From the cell containing the given text, extract its center point as [x, y] coordinate. 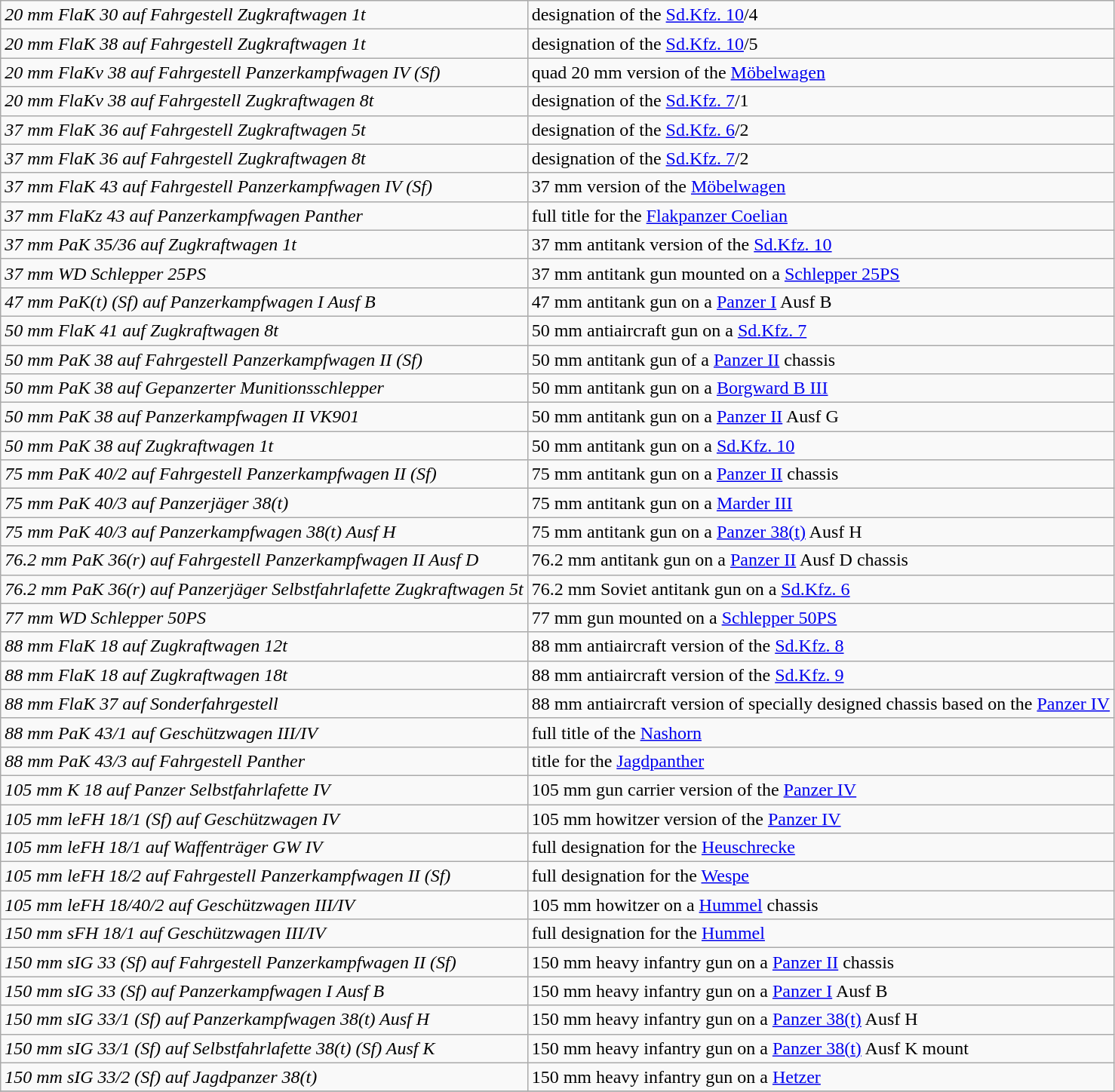
50 mm antitank gun of a Panzer II chassis [821, 360]
150 mm heavy infantry gun on a Panzer 38(t) Ausf K mount [821, 1048]
88 mm PaK 43/1 auf Geschützwagen III/IV [264, 732]
designation of the Sd.Kfz. 10/4 [821, 15]
20 mm FlaK 38 auf Fahrgestell Zugkraftwagen 1t [264, 44]
50 mm FlaK 41 auf Zugkraftwagen 8t [264, 330]
37 mm antitank gun mounted on a Schlepper 25PS [821, 273]
88 mm antiaircraft version of specially designed chassis based on the Panzer IV [821, 704]
37 mm FlaK 43 auf Fahrgestell Panzerkampfwagen IV (Sf) [264, 187]
150 mm sFH 18/1 auf Geschützwagen III/IV [264, 934]
105 mm leFH 18/40/2 auf Geschützwagen III/IV [264, 905]
88 mm FlaK 37 auf Sonderfahrgestell [264, 704]
77 mm WD Schlepper 50PS [264, 618]
105 mm leFH 18/1 auf Waffenträger GW IV [264, 848]
105 mm leFH 18/2 auf Fahrgestell Panzerkampfwagen II (Sf) [264, 876]
37 mm WD Schlepper 25PS [264, 273]
105 mm leFH 18/1 (Sf) auf Geschützwagen IV [264, 818]
150 mm heavy infantry gun on a Panzer II chassis [821, 962]
20 mm FlaKv 38 auf Fahrgestell Panzerkampfwagen IV (Sf) [264, 72]
designation of the Sd.Kfz. 10/5 [821, 44]
full title of the Nashorn [821, 732]
37 mm FlaKz 43 auf Panzerkampfwagen Panther [264, 216]
50 mm antitank gun on a Sd.Kfz. 10 [821, 446]
full title for the Flakpanzer Coelian [821, 216]
88 mm PaK 43/3 auf Fahrgestell Panther [264, 761]
50 mm PaK 38 auf Gepanzerter Munitionsschlepper [264, 388]
quad 20 mm version of the Möbelwagen [821, 72]
150 mm sIG 33 (Sf) auf Panzerkampfwagen I Ausf B [264, 991]
75 mm antitank gun on a Panzer II chassis [821, 474]
75 mm antitank gun on a Panzer 38(t) Ausf H [821, 532]
full designation for the Wespe [821, 876]
88 mm antiaircraft version of the Sd.Kfz. 9 [821, 675]
105 mm howitzer version of the Panzer IV [821, 818]
75 mm PaK 40/3 auf Panzerjäger 38(t) [264, 503]
150 mm heavy infantry gun on a Panzer 38(t) Ausf H [821, 1020]
47 mm PaK(t) (Sf) auf Panzerkampfwagen I Ausf B [264, 302]
150 mm heavy infantry gun on a Hetzer [821, 1077]
20 mm FlaKv 38 auf Fahrgestell Zugkraftwagen 8t [264, 101]
20 mm FlaK 30 auf Fahrgestell Zugkraftwagen 1t [264, 15]
76.2 mm Soviet antitank gun on a Sd.Kfz. 6 [821, 589]
50 mm PaK 38 auf Fahrgestell Panzerkampfwagen II (Sf) [264, 360]
150 mm sIG 33/1 (Sf) auf Panzerkampfwagen 38(t) Ausf H [264, 1020]
37 mm antitank version of the Sd.Kfz. 10 [821, 244]
50 mm antiaircraft gun on a Sd.Kfz. 7 [821, 330]
88 mm antiaircraft version of the Sd.Kfz. 8 [821, 646]
150 mm heavy infantry gun on a Panzer I Ausf B [821, 991]
full designation for the Hummel [821, 934]
designation of the Sd.Kfz. 7/1 [821, 101]
37 mm FlaK 36 auf Fahrgestell Zugkraftwagen 8t [264, 158]
50 mm antitank gun on a Panzer II Ausf G [821, 417]
150 mm sIG 33/2 (Sf) auf Jagdpanzer 38(t) [264, 1077]
designation of the Sd.Kfz. 6/2 [821, 130]
105 mm K 18 auf Panzer Selbstfahrlafette IV [264, 790]
47 mm antitank gun on a Panzer I Ausf B [821, 302]
88 mm FlaK 18 auf Zugkraftwagen 18t [264, 675]
50 mm PaK 38 auf Zugkraftwagen 1t [264, 446]
37 mm version of the Möbelwagen [821, 187]
150 mm sIG 33 (Sf) auf Fahrgestell Panzerkampfwagen II (Sf) [264, 962]
75 mm antitank gun on a Marder III [821, 503]
50 mm PaK 38 auf Panzerkampfwagen II VK901 [264, 417]
105 mm howitzer on a Hummel chassis [821, 905]
76.2 mm PaK 36(r) auf Fahrgestell Panzerkampfwagen II Ausf D [264, 560]
75 mm PaK 40/3 auf Panzerkampfwagen 38(t) Ausf H [264, 532]
37 mm FlaK 36 auf Fahrgestell Zugkraftwagen 5t [264, 130]
105 mm gun carrier version of the Panzer IV [821, 790]
76.2 mm antitank gun on a Panzer II Ausf D chassis [821, 560]
76.2 mm PaK 36(r) auf Panzerjäger Selbstfahrlafette Zugkraftwagen 5t [264, 589]
88 mm FlaK 18 auf Zugkraftwagen 12t [264, 646]
150 mm sIG 33/1 (Sf) auf Selbstfahrlafette 38(t) (Sf) Ausf K [264, 1048]
title for the Jagdpanther [821, 761]
77 mm gun mounted on a Schlepper 50PS [821, 618]
75 mm PaK 40/2 auf Fahrgestell Panzerkampfwagen II (Sf) [264, 474]
50 mm antitank gun on a Borgward B III [821, 388]
full designation for the Heuschrecke [821, 848]
designation of the Sd.Kfz. 7/2 [821, 158]
37 mm PaK 35/36 auf Zugkraftwagen 1t [264, 244]
